Detect which cell encompasses the target text, then output its (X, Y) center coordinate. 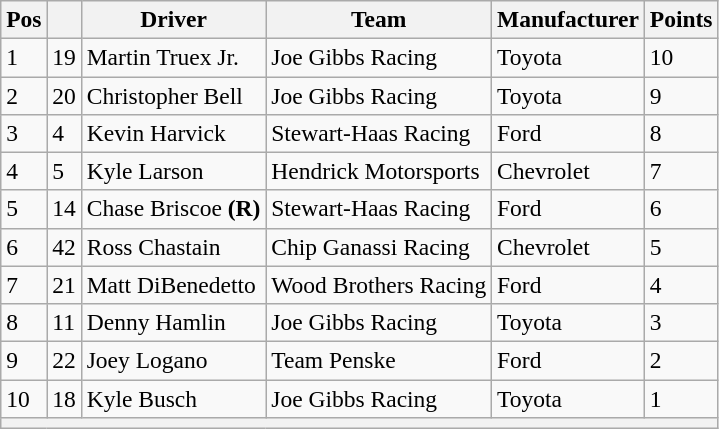
Christopher Bell (174, 95)
Team Penske (379, 360)
19 (64, 57)
11 (64, 322)
Wood Brothers Racing (379, 285)
42 (64, 247)
Denny Hamlin (174, 322)
22 (64, 360)
Chip Ganassi Racing (379, 247)
Kyle Larson (174, 171)
Driver (174, 19)
Kevin Harvick (174, 133)
Manufacturer (568, 19)
Ross Chastain (174, 247)
Pos (24, 19)
Hendrick Motorsports (379, 171)
Joey Logano (174, 360)
20 (64, 95)
Kyle Busch (174, 398)
Team (379, 19)
Points (681, 19)
18 (64, 398)
Matt DiBenedetto (174, 285)
14 (64, 209)
Martin Truex Jr. (174, 57)
21 (64, 285)
Chase Briscoe (R) (174, 209)
